Capture the cell that displays the provided text and extract its [X, Y] central coordinate. 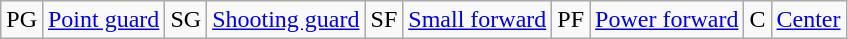
PF [571, 20]
Small forward [478, 20]
Power forward [667, 20]
Point guard [103, 20]
C [758, 20]
SF [384, 20]
SG [186, 20]
PG [22, 20]
Shooting guard [286, 20]
Center [808, 20]
